Output the (x, y) coordinate of the center of the cell containing the given text.  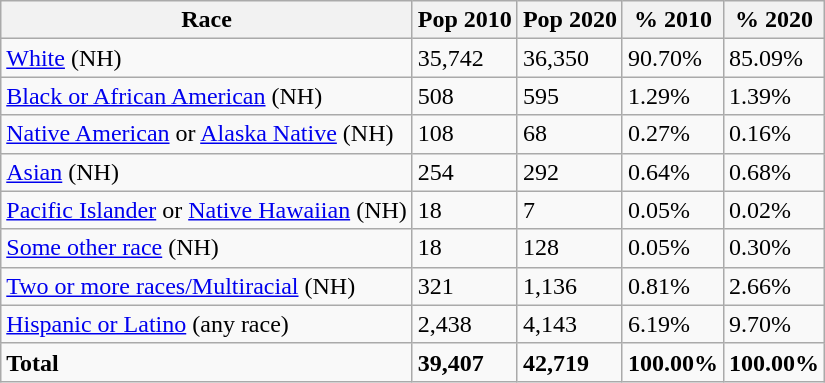
85.09% (774, 58)
2,438 (464, 324)
39,407 (464, 362)
292 (570, 172)
% 2020 (774, 20)
35,742 (464, 58)
Race (207, 20)
0.68% (774, 172)
4,143 (570, 324)
90.70% (672, 58)
Total (207, 362)
321 (464, 286)
128 (570, 248)
68 (570, 134)
0.27% (672, 134)
42,719 (570, 362)
Two or more races/Multiracial (NH) (207, 286)
108 (464, 134)
Black or African American (NH) (207, 96)
0.81% (672, 286)
6.19% (672, 324)
Hispanic or Latino (any race) (207, 324)
9.70% (774, 324)
508 (464, 96)
Asian (NH) (207, 172)
Some other race (NH) (207, 248)
Pacific Islander or Native Hawaiian (NH) (207, 210)
0.30% (774, 248)
595 (570, 96)
1.39% (774, 96)
0.16% (774, 134)
1.29% (672, 96)
0.64% (672, 172)
0.02% (774, 210)
White (NH) (207, 58)
% 2010 (672, 20)
36,350 (570, 58)
254 (464, 172)
Pop 2010 (464, 20)
2.66% (774, 286)
1,136 (570, 286)
Native American or Alaska Native (NH) (207, 134)
Pop 2020 (570, 20)
7 (570, 210)
